Detect which cell encompasses the target text, then output its (x, y) center coordinate. 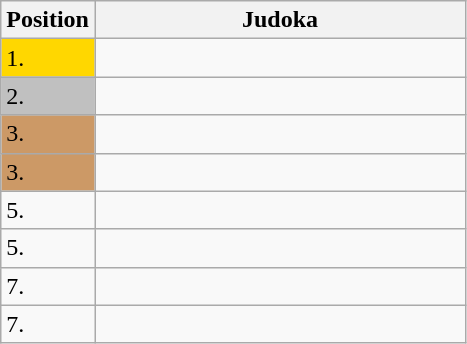
Position (48, 20)
1. (48, 58)
Judoka (280, 20)
2. (48, 96)
